Provide the [X, Y] coordinate of the cell's center where the given text is located.  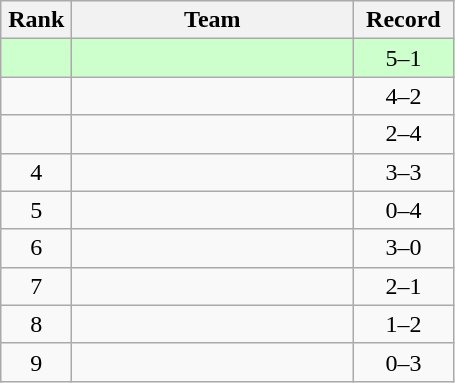
6 [36, 248]
Record [404, 20]
5 [36, 210]
8 [36, 324]
0–4 [404, 210]
9 [36, 362]
0–3 [404, 362]
3–3 [404, 172]
Team [212, 20]
4 [36, 172]
4–2 [404, 96]
Rank [36, 20]
5–1 [404, 58]
1–2 [404, 324]
2–1 [404, 286]
7 [36, 286]
2–4 [404, 134]
3–0 [404, 248]
